Determine the (X, Y) coordinate at the center of the cell enclosing the given text.  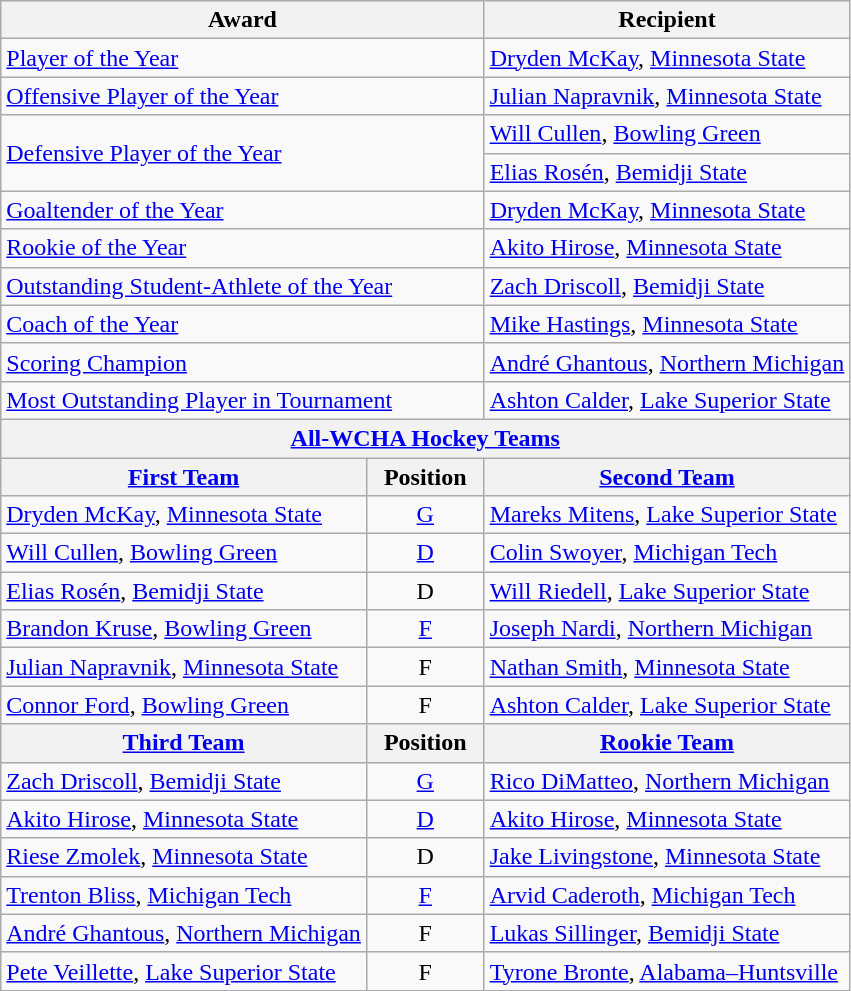
First Team (184, 477)
Goaltender of the Year (242, 210)
Nathan Smith, Minnesota State (667, 667)
Second Team (667, 477)
Most Outstanding Player in Tournament (242, 400)
Recipient (667, 20)
Riese Zmolek, Minnesota State (184, 857)
Mareks Mitens, Lake Superior State (667, 515)
Rico DiMatteo, Northern Michigan (667, 781)
Connor Ford, Bowling Green (184, 705)
Jake Livingstone, Minnesota State (667, 857)
Colin Swoyer, Michigan Tech (667, 553)
Rookie Team (667, 743)
Scoring Champion (242, 362)
Third Team (184, 743)
Defensive Player of the Year (242, 153)
Brandon Kruse, Bowling Green (184, 629)
Trenton Bliss, Michigan Tech (184, 895)
Offensive Player of the Year (242, 96)
Arvid Caderoth, Michigan Tech (667, 895)
Outstanding Student-Athlete of the Year (242, 286)
Rookie of the Year (242, 248)
Coach of the Year (242, 324)
Tyrone Bronte, Alabama–Huntsville (667, 971)
Player of the Year (242, 58)
Pete Veillette, Lake Superior State (184, 971)
Joseph Nardi, Northern Michigan (667, 629)
Lukas Sillinger, Bemidji State (667, 933)
All-WCHA Hockey Teams (426, 438)
Will Riedell, Lake Superior State (667, 591)
Mike Hastings, Minnesota State (667, 324)
Award (242, 20)
